Return (X, Y) of the center of cell containing provided text 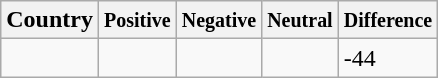
Difference (388, 20)
-44 (388, 58)
Positive (137, 20)
Neutral (300, 20)
Negative (218, 20)
Country (50, 20)
